Pinpoint the cell where the given text exists, returning its (x, y) midpoint coordinate. 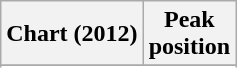
Peakposition (189, 34)
Chart (2012) (72, 34)
